Capture the cell that displays the provided text and extract its [x, y] central coordinate. 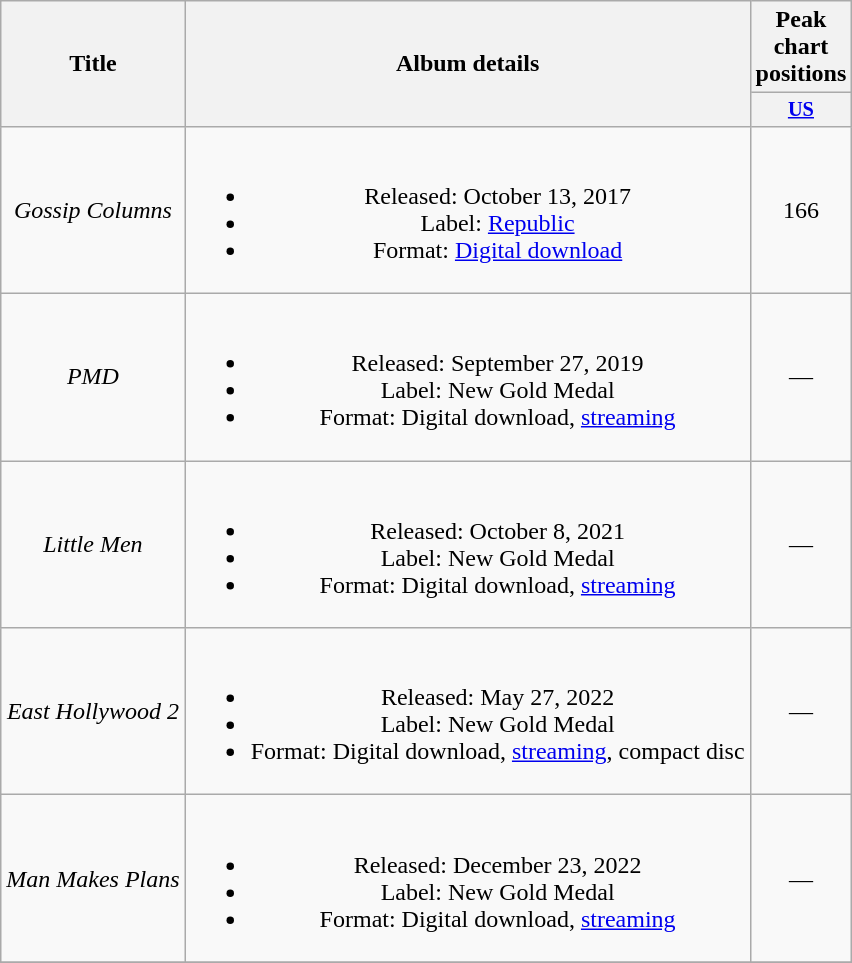
East Hollywood 2 [93, 712]
Album details [468, 64]
Gossip Columns [93, 210]
Man Makes Plans [93, 878]
Released: September 27, 2019Label: New Gold MedalFormat: Digital download, streaming [468, 378]
Title [93, 64]
Released: October 13, 2017Label: RepublicFormat: Digital download [468, 210]
Released: May 27, 2022Label: New Gold MedalFormat: Digital download, streaming, compact disc [468, 712]
Released: October 8, 2021Label: New Gold MedalFormat: Digital download, streaming [468, 544]
Peak chart positions [801, 47]
US [801, 110]
PMD [93, 378]
Released: December 23, 2022Label: New Gold MedalFormat: Digital download, streaming [468, 878]
Little Men [93, 544]
166 [801, 210]
